Return [X, Y] of the center of cell containing provided text 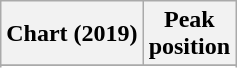
Peak position [189, 34]
Chart (2019) [72, 34]
